Extract the (X, Y) coordinate from the center of the cell holding the provided text.  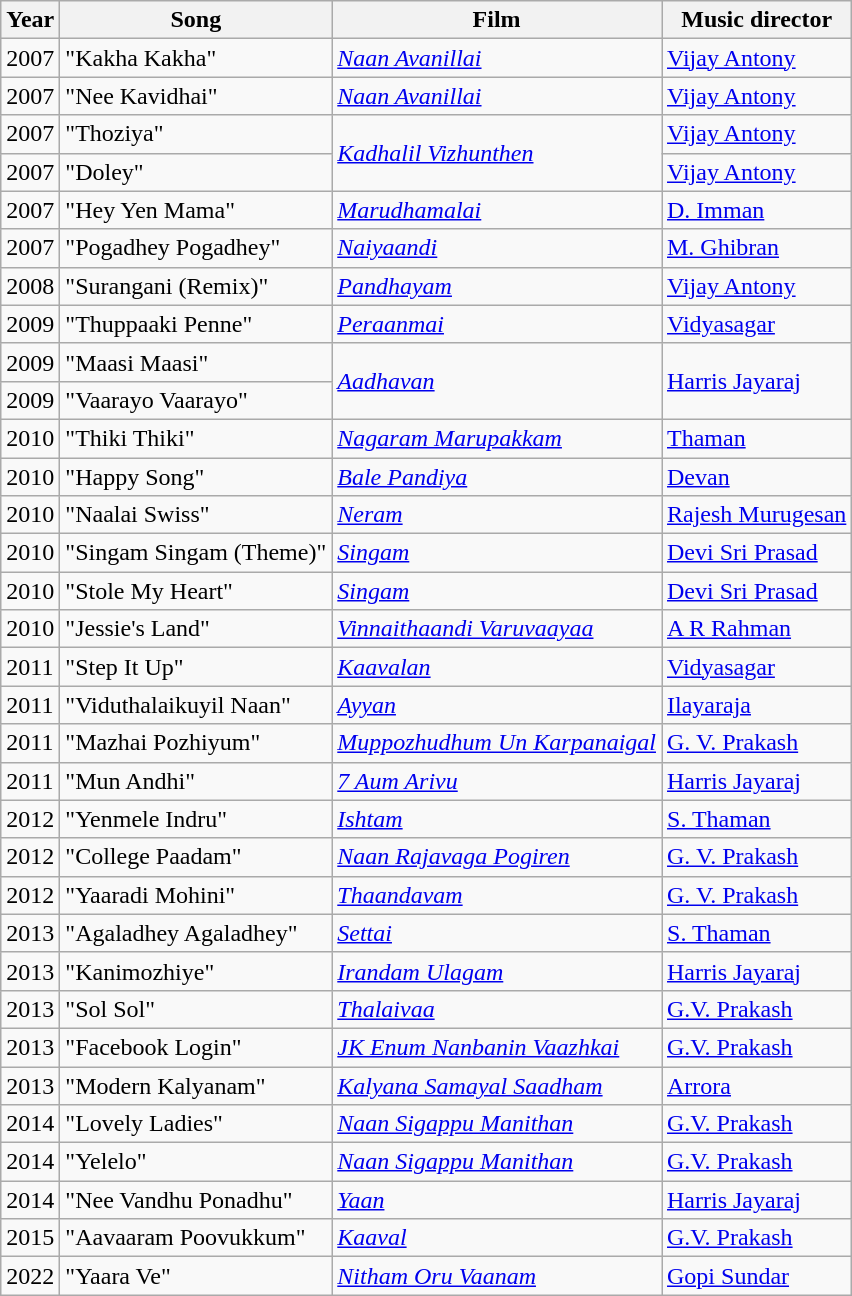
"Happy Song" (196, 477)
"Doley" (196, 172)
"Nee Vandhu Ponadhu" (196, 1200)
Thaman (757, 438)
"College Paadam" (196, 857)
"Lovely Ladies" (196, 1124)
Settai (497, 933)
Ishtam (497, 819)
D. Imman (757, 210)
M. Ghibran (757, 248)
"Thoziya" (196, 134)
"Maasi Maasi" (196, 362)
Ilayaraja (757, 705)
"Mun Andhi" (196, 781)
"Kakha Kakha" (196, 58)
"Vaarayo Vaarayo" (196, 400)
Naan Rajavaga Pogiren (497, 857)
"Kanimozhiye" (196, 971)
"Thuppaaki Penne" (196, 324)
"Aavaaram Poovukkum" (196, 1238)
Irandam Ulagam (497, 971)
Kaaval (497, 1238)
Kalyana Samayal Saadham (497, 1085)
Muppozhudhum Un Karpanaigal (497, 743)
Nagaram Marupakkam (497, 438)
7 Aum Arivu (497, 781)
"Singam Singam (Theme)" (196, 553)
"Pogadhey Pogadhey" (196, 248)
Kadhalil Vizhunthen (497, 153)
Bale Pandiya (497, 477)
"Yelelo" (196, 1162)
"Facebook Login" (196, 1047)
2022 (30, 1276)
Peraanmai (497, 324)
Aadhavan (497, 381)
Song (196, 20)
Vinnaithaandi Varuvaayaa (497, 629)
"Viduthalaikuyil Naan" (196, 705)
2008 (30, 286)
Pandhayam (497, 286)
Year (30, 20)
"Thiki Thiki" (196, 438)
"Agaladhey Agaladhey" (196, 933)
Naiyaandi (497, 248)
2015 (30, 1238)
"Yaaradi Mohini" (196, 895)
Devan (757, 477)
"Yenmele Indru" (196, 819)
"Jessie's Land" (196, 629)
"Yaara Ve" (196, 1276)
"Nee Kavidhai" (196, 96)
Yaan (497, 1200)
JK Enum Nanbanin Vaazhkai (497, 1047)
Music director (757, 20)
Neram (497, 515)
Rajesh Murugesan (757, 515)
"Naalai Swiss" (196, 515)
"Sol Sol" (196, 1009)
Kaavalan (497, 667)
"Modern Kalyanam" (196, 1085)
Thalaivaa (497, 1009)
"Step It Up" (196, 667)
Nitham Oru Vaanam (497, 1276)
Film (497, 20)
Marudhamalai (497, 210)
"Mazhai Pozhiyum" (196, 743)
A R Rahman (757, 629)
Arrora (757, 1085)
Gopi Sundar (757, 1276)
"Stole My Heart" (196, 591)
Thaandavam (497, 895)
Ayyan (497, 705)
"Surangani (Remix)" (196, 286)
"Hey Yen Mama" (196, 210)
